Capture the cell that displays the provided text and extract its [x, y] central coordinate. 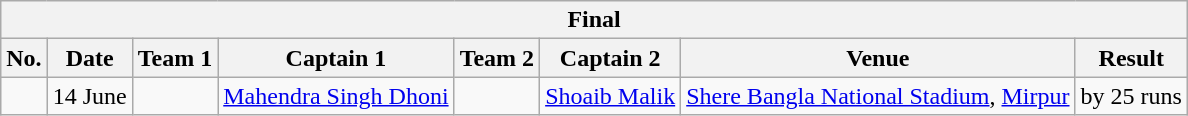
Venue [878, 58]
Captain 1 [336, 58]
by 25 runs [1131, 96]
Date [90, 58]
Shoaib Malik [610, 96]
Team 2 [497, 58]
Shere Bangla National Stadium, Mirpur [878, 96]
14 June [90, 96]
Captain 2 [610, 58]
Mahendra Singh Dhoni [336, 96]
No. [24, 58]
Team 1 [175, 58]
Final [594, 20]
Result [1131, 58]
